Detect which cell encompasses the target text, then output its [x, y] center coordinate. 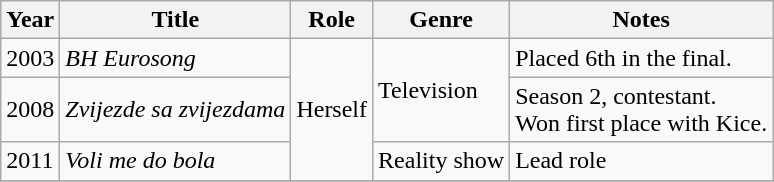
2008 [30, 110]
2003 [30, 58]
Season 2, contestant.Won first place with Kice. [642, 110]
Television [442, 90]
Lead role [642, 161]
Year [30, 20]
Genre [442, 20]
Role [332, 20]
Herself [332, 110]
BH Eurosong [176, 58]
Voli me do bola [176, 161]
Placed 6th in the final. [642, 58]
Reality show [442, 161]
2011 [30, 161]
Zvijezde sa zvijezdama [176, 110]
Notes [642, 20]
Title [176, 20]
